Locate the cell with the specified text and output its [x, y] center coordinate. 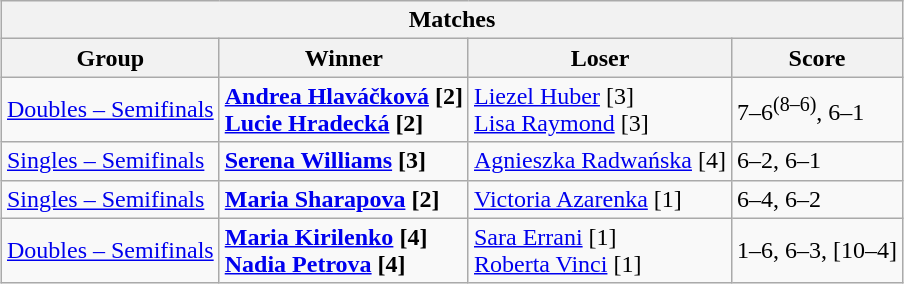
Agnieszka Radwańska [4] [600, 161]
Victoria Azarenka [1] [600, 199]
1–6, 6–3, [10–4] [816, 250]
Group [110, 58]
Maria Sharapova [2] [344, 199]
6–2, 6–1 [816, 161]
6–4, 6–2 [816, 199]
Maria Kirilenko [4] Nadia Petrova [4] [344, 250]
Score [816, 58]
Loser [600, 58]
Liezel Huber [3] Lisa Raymond [3] [600, 110]
Sara Errani [1] Roberta Vinci [1] [600, 250]
Andrea Hlaváčková [2] Lucie Hradecká [2] [344, 110]
Serena Williams [3] [344, 161]
Matches [452, 20]
Winner [344, 58]
7–6(8–6), 6–1 [816, 110]
